For the text-containing cell, return its midpoint in [x, y] coordinate format. 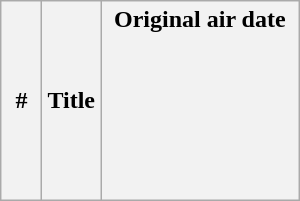
# [22, 101]
Original air date [200, 101]
Title [72, 101]
